Return (x, y) of the center of cell containing provided text 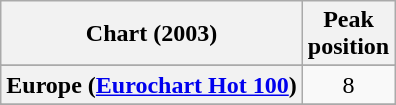
Chart (2003) (152, 34)
8 (348, 85)
Europe (Eurochart Hot 100) (152, 85)
Peakposition (348, 34)
